Scan for the cell matching the given text and deliver its [x, y] coordinate at center. 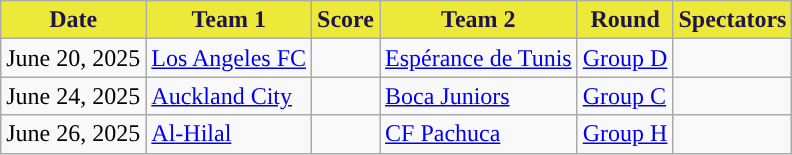
Boca Juniors [479, 96]
Espérance de Tunis [479, 58]
Score [346, 20]
Auckland City [229, 96]
Team 2 [479, 20]
Group C [625, 96]
Los Angeles FC [229, 58]
Spectators [732, 20]
Team 1 [229, 20]
June 20, 2025 [74, 58]
Group H [625, 134]
Date [74, 20]
June 26, 2025 [74, 134]
June 24, 2025 [74, 96]
Round [625, 20]
Al-Hilal [229, 134]
CF Pachuca [479, 134]
Group D [625, 58]
